Detect which cell encompasses the target text, then output its (X, Y) center coordinate. 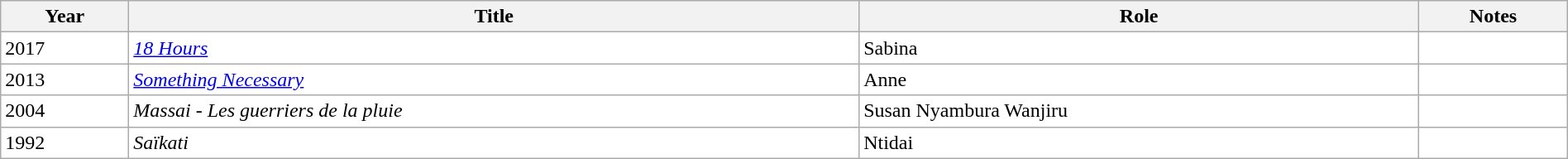
Something Necessary (495, 79)
Year (65, 17)
Role (1140, 17)
Sabina (1140, 48)
Ntidai (1140, 142)
1992 (65, 142)
2004 (65, 111)
Notes (1494, 17)
2017 (65, 48)
Anne (1140, 79)
Saïkati (495, 142)
Massai - Les guerriers de la pluie (495, 111)
Title (495, 17)
2013 (65, 79)
18 Hours (495, 48)
Susan Nyambura Wanjiru (1140, 111)
